For the text-containing cell, return its midpoint in [x, y] coordinate format. 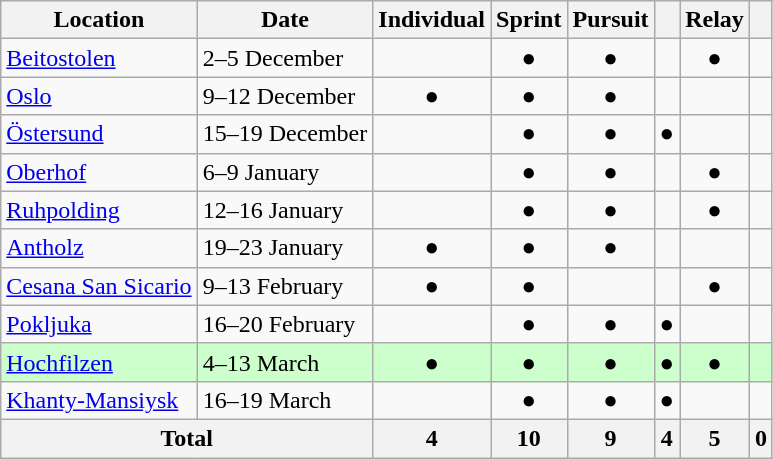
Sprint [529, 20]
Relay [715, 20]
6–9 January [285, 172]
Antholz [99, 248]
10 [529, 438]
Total [187, 438]
Pokljuka [99, 324]
5 [715, 438]
15–19 December [285, 134]
16–20 February [285, 324]
Khanty-Mansiysk [99, 400]
Östersund [99, 134]
12–16 January [285, 210]
Ruhpolding [99, 210]
9–13 February [285, 286]
9 [610, 438]
Beitostolen [99, 58]
Oslo [99, 96]
Date [285, 20]
16–19 March [285, 400]
Hochfilzen [99, 362]
Pursuit [610, 20]
Cesana San Sicario [99, 286]
19–23 January [285, 248]
4–13 March [285, 362]
Individual [432, 20]
Oberhof [99, 172]
0 [760, 438]
9–12 December [285, 96]
2–5 December [285, 58]
Location [99, 20]
